Return (x, y) of the center of cell containing provided text 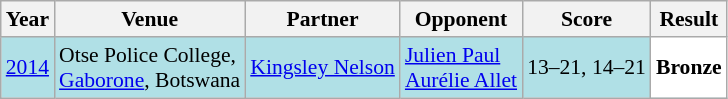
Year (28, 19)
2014 (28, 68)
13–21, 14–21 (586, 68)
Score (586, 19)
Kingsley Nelson (322, 68)
Result (689, 19)
Opponent (461, 19)
Venue (150, 19)
Otse Police College,Gaborone, Botswana (150, 68)
Julien Paul Aurélie Allet (461, 68)
Partner (322, 19)
Bronze (689, 68)
